Identify which cell holds the provided text, then report its (x, y) central coordinate. 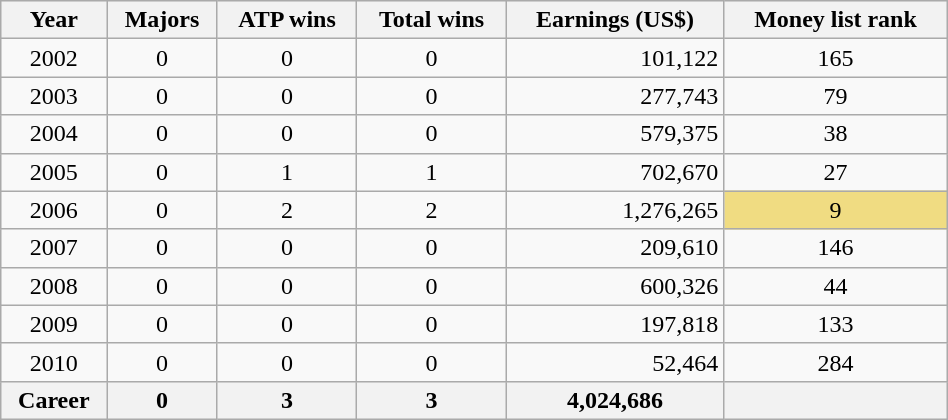
Money list rank (836, 20)
133 (836, 324)
Earnings (US$) (614, 20)
2002 (54, 58)
38 (836, 134)
2004 (54, 134)
52,464 (614, 362)
197,818 (614, 324)
209,610 (614, 248)
Career (54, 400)
2003 (54, 96)
2006 (54, 210)
2010 (54, 362)
165 (836, 58)
702,670 (614, 172)
1,276,265 (614, 210)
2009 (54, 324)
79 (836, 96)
Total wins (432, 20)
277,743 (614, 96)
579,375 (614, 134)
146 (836, 248)
4,024,686 (614, 400)
ATP wins (287, 20)
44 (836, 286)
2008 (54, 286)
101,122 (614, 58)
2005 (54, 172)
Year (54, 20)
9 (836, 210)
600,326 (614, 286)
284 (836, 362)
2007 (54, 248)
Majors (162, 20)
27 (836, 172)
